Search for the cell housing the specified text and yield its (X, Y) center coordinate. 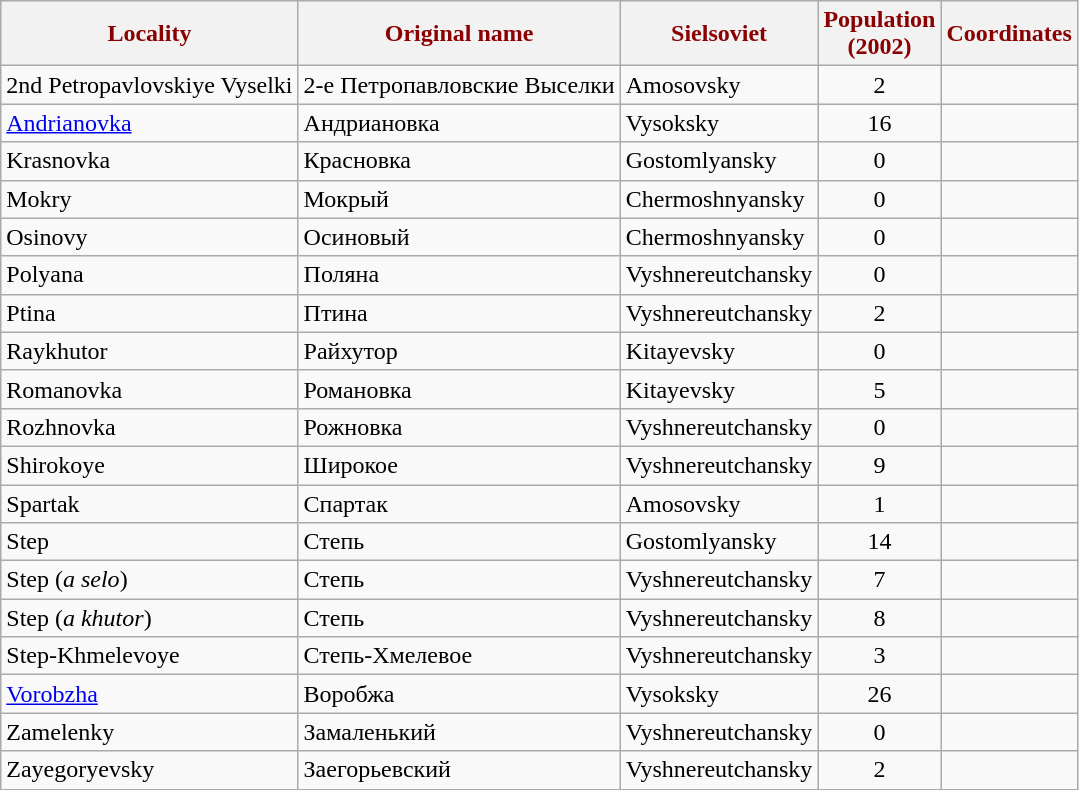
7 (880, 580)
Андриановка (459, 123)
Romanovka (150, 389)
Step (a selo) (150, 580)
Рожновка (459, 427)
Mokry (150, 199)
Заегорьевский (459, 770)
Замаленький (459, 732)
Красновка (459, 161)
Krasnovka (150, 161)
Романовка (459, 389)
Original name (459, 34)
Спартак (459, 503)
16 (880, 123)
Spartak (150, 503)
2-е Петропавловские Выселки (459, 85)
Zayegoryevsky (150, 770)
Воробжа (459, 694)
2nd Petropavlovskiye Vyselki (150, 85)
Shirokoye (150, 465)
9 (880, 465)
Raykhutor (150, 351)
Osinovy (150, 237)
Step-Khmelevoye (150, 656)
Vorobzha (150, 694)
3 (880, 656)
Райхутор (459, 351)
Zamelenky (150, 732)
Sielsoviet (719, 34)
Population(2002) (880, 34)
Поляна (459, 275)
Andrianovka (150, 123)
14 (880, 542)
8 (880, 618)
26 (880, 694)
Polyana (150, 275)
Широкое (459, 465)
Ptina (150, 313)
Осиновый (459, 237)
Степь-Хмелевое (459, 656)
Coordinates (1009, 34)
Step (a khutor) (150, 618)
Locality (150, 34)
Мокрый (459, 199)
5 (880, 389)
1 (880, 503)
Птина (459, 313)
Rozhnovka (150, 427)
Step (150, 542)
